Return (X, Y) of the center of cell containing provided text 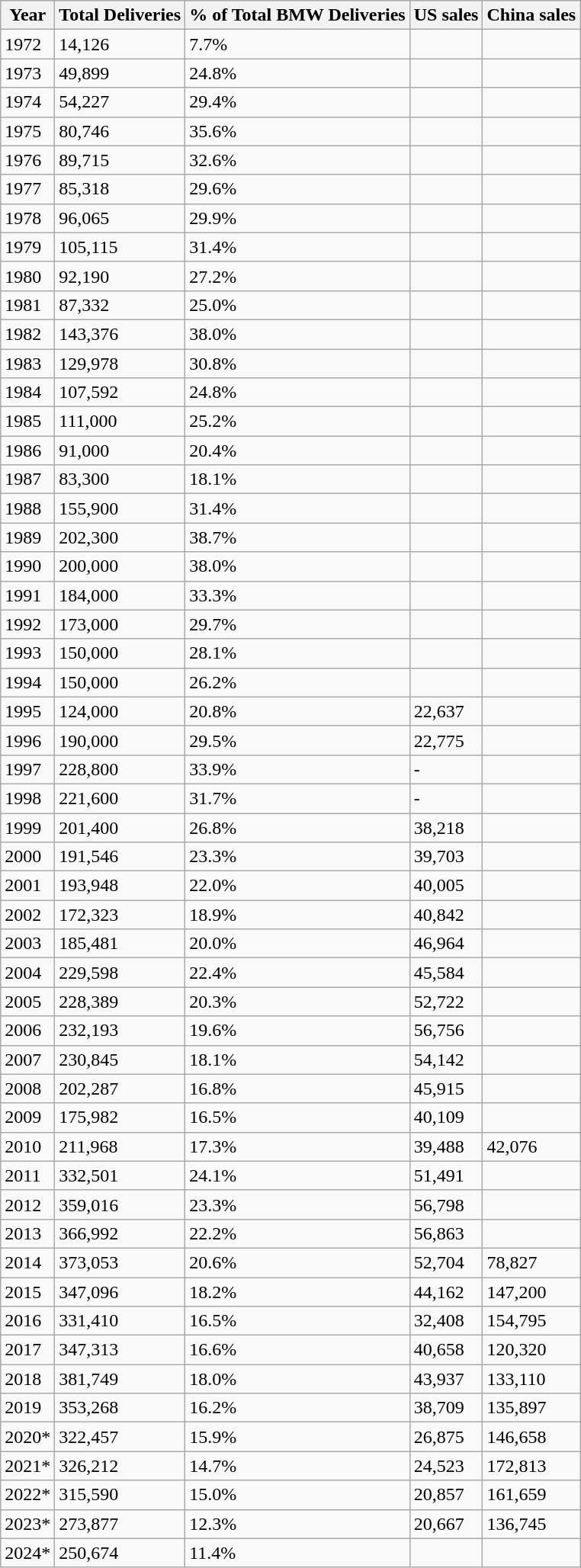
49,899 (120, 73)
173,000 (120, 624)
25.0% (297, 305)
22.2% (297, 1233)
56,756 (446, 1031)
193,948 (120, 886)
1974 (27, 102)
185,481 (120, 944)
2012 (27, 1204)
11.4% (297, 1553)
2001 (27, 886)
15.0% (297, 1495)
1978 (27, 218)
135,897 (531, 1408)
347,313 (120, 1350)
124,000 (120, 711)
20,667 (446, 1524)
2002 (27, 915)
54,227 (120, 102)
2019 (27, 1408)
22.4% (297, 973)
2023* (27, 1524)
42,076 (531, 1146)
19.6% (297, 1031)
2006 (27, 1031)
326,212 (120, 1466)
107,592 (120, 393)
322,457 (120, 1437)
24.1% (297, 1175)
20.3% (297, 1002)
2020* (27, 1437)
228,800 (120, 769)
78,827 (531, 1262)
359,016 (120, 1204)
2022* (27, 1495)
91,000 (120, 451)
2018 (27, 1379)
26,875 (446, 1437)
12.3% (297, 1524)
1987 (27, 479)
56,863 (446, 1233)
14.7% (297, 1466)
120,320 (531, 1350)
347,096 (120, 1292)
26.8% (297, 827)
17.3% (297, 1146)
2021* (27, 1466)
2015 (27, 1292)
228,389 (120, 1002)
172,813 (531, 1466)
China sales (531, 15)
39,703 (446, 857)
1975 (27, 131)
54,142 (446, 1060)
366,992 (120, 1233)
33.3% (297, 595)
Year (27, 15)
2024* (27, 1553)
24,523 (446, 1466)
29.5% (297, 740)
230,845 (120, 1060)
1981 (27, 305)
1989 (27, 537)
211,968 (120, 1146)
2008 (27, 1089)
32,408 (446, 1321)
16.2% (297, 1408)
229,598 (120, 973)
89,715 (120, 160)
2005 (27, 1002)
1994 (27, 682)
2017 (27, 1350)
1996 (27, 740)
27.2% (297, 276)
26.2% (297, 682)
18.2% (297, 1292)
191,546 (120, 857)
45,915 (446, 1089)
1993 (27, 653)
2011 (27, 1175)
96,065 (120, 218)
39,488 (446, 1146)
85,318 (120, 189)
1991 (27, 595)
332,501 (120, 1175)
1997 (27, 769)
184,000 (120, 595)
2010 (27, 1146)
45,584 (446, 973)
% of Total BMW Deliveries (297, 15)
250,674 (120, 1553)
83,300 (120, 479)
143,376 (120, 334)
1973 (27, 73)
1984 (27, 393)
22,775 (446, 740)
22,637 (446, 711)
136,745 (531, 1524)
51,491 (446, 1175)
29.6% (297, 189)
1983 (27, 364)
40,658 (446, 1350)
7.7% (297, 44)
1992 (27, 624)
2000 (27, 857)
155,900 (120, 508)
33.9% (297, 769)
Total Deliveries (120, 15)
16.8% (297, 1089)
80,746 (120, 131)
20.6% (297, 1262)
2007 (27, 1060)
1982 (27, 334)
14,126 (120, 44)
35.6% (297, 131)
38,218 (446, 827)
1980 (27, 276)
30.8% (297, 364)
175,982 (120, 1117)
38,709 (446, 1408)
1988 (27, 508)
20.4% (297, 451)
111,000 (120, 422)
92,190 (120, 276)
16.6% (297, 1350)
232,193 (120, 1031)
154,795 (531, 1321)
1990 (27, 566)
331,410 (120, 1321)
201,400 (120, 827)
2013 (27, 1233)
43,937 (446, 1379)
87,332 (120, 305)
147,200 (531, 1292)
32.6% (297, 160)
202,300 (120, 537)
133,110 (531, 1379)
31.7% (297, 798)
1979 (27, 247)
44,162 (446, 1292)
1985 (27, 422)
190,000 (120, 740)
273,877 (120, 1524)
22.0% (297, 886)
25.2% (297, 422)
40,109 (446, 1117)
1998 (27, 798)
353,268 (120, 1408)
105,115 (120, 247)
18.0% (297, 1379)
18.9% (297, 915)
40,005 (446, 886)
1976 (27, 160)
161,659 (531, 1495)
29.9% (297, 218)
1977 (27, 189)
202,287 (120, 1089)
29.4% (297, 102)
129,978 (120, 364)
315,590 (120, 1495)
2004 (27, 973)
52,704 (446, 1262)
221,600 (120, 798)
52,722 (446, 1002)
US sales (446, 15)
20.8% (297, 711)
2016 (27, 1321)
1995 (27, 711)
2009 (27, 1117)
1986 (27, 451)
2003 (27, 944)
200,000 (120, 566)
1972 (27, 44)
172,323 (120, 915)
38.7% (297, 537)
40,842 (446, 915)
146,658 (531, 1437)
2014 (27, 1262)
20,857 (446, 1495)
381,749 (120, 1379)
373,053 (120, 1262)
29.7% (297, 624)
1999 (27, 827)
20.0% (297, 944)
56,798 (446, 1204)
15.9% (297, 1437)
46,964 (446, 944)
28.1% (297, 653)
